Scan for the cell matching the given text and deliver its [X, Y] coordinate at center. 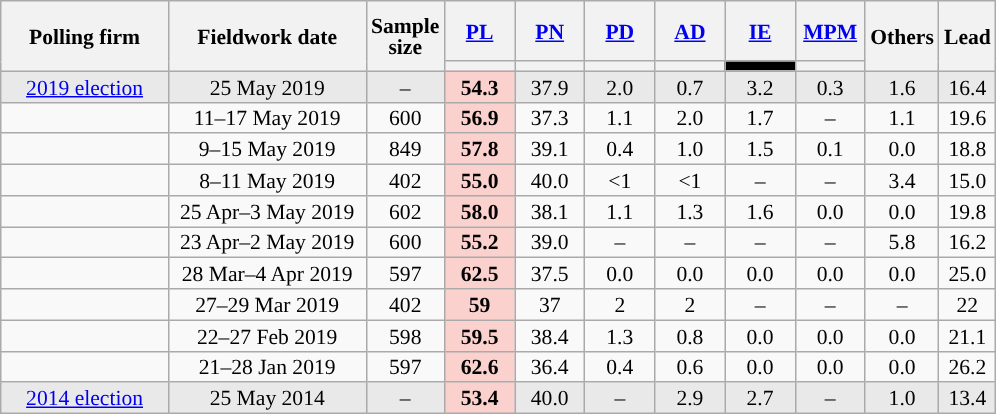
Others [902, 36]
8–11 May 2019 [267, 180]
56.9 [479, 118]
5.8 [902, 242]
0.6 [690, 366]
21–28 Jan 2019 [267, 366]
Samplesize [405, 36]
AD [690, 31]
55.0 [479, 180]
21.1 [968, 336]
16.4 [968, 86]
22–27 Feb 2019 [267, 336]
53.4 [479, 398]
25.0 [968, 274]
37 [550, 304]
13.4 [968, 398]
2019 election [85, 86]
18.8 [968, 150]
0.7 [690, 86]
0.8 [690, 336]
25 Apr–3 May 2019 [267, 212]
MPM [830, 31]
55.2 [479, 242]
25 May 2014 [267, 398]
28 Mar–4 Apr 2019 [267, 274]
25 May 2019 [267, 86]
38.4 [550, 336]
19.6 [968, 118]
PL [479, 31]
39.0 [550, 242]
849 [405, 150]
2.9 [690, 398]
1.7 [760, 118]
36.4 [550, 366]
11–17 May 2019 [267, 118]
15.0 [968, 180]
2014 election [85, 398]
38.1 [550, 212]
Fieldwork date [267, 36]
2.7 [760, 398]
59 [479, 304]
27–29 Mar 2019 [267, 304]
9–15 May 2019 [267, 150]
602 [405, 212]
39.1 [550, 150]
IE [760, 31]
37.3 [550, 118]
62.5 [479, 274]
1.5 [760, 150]
3.2 [760, 86]
37.9 [550, 86]
22 [968, 304]
58.0 [479, 212]
0.3 [830, 86]
59.5 [479, 336]
62.6 [479, 366]
598 [405, 336]
26.2 [968, 366]
3.4 [902, 180]
19.8 [968, 212]
Lead [968, 36]
57.8 [479, 150]
16.2 [968, 242]
54.3 [479, 86]
PN [550, 31]
Polling firm [85, 36]
PD [620, 31]
23 Apr–2 May 2019 [267, 242]
37.5 [550, 274]
0.1 [830, 150]
